Provide the [X, Y] coordinate of the cell's center where the given text is located.  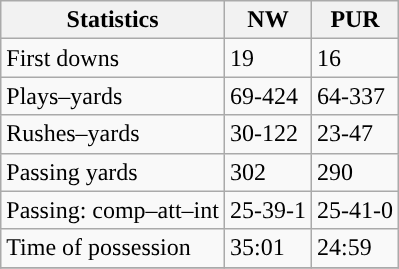
290 [356, 172]
24:59 [356, 248]
PUR [356, 20]
25-39-1 [268, 210]
302 [268, 172]
First downs [113, 58]
NW [268, 20]
35:01 [268, 248]
Plays–yards [113, 96]
Statistics [113, 20]
25-41-0 [356, 210]
30-122 [268, 134]
64-337 [356, 96]
23-47 [356, 134]
Rushes–yards [113, 134]
Passing: comp–att–int [113, 210]
Passing yards [113, 172]
69-424 [268, 96]
Time of possession [113, 248]
16 [356, 58]
19 [268, 58]
